Detect which cell encompasses the target text, then output its (x, y) center coordinate. 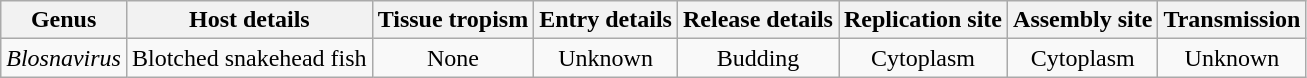
Assembly site (1083, 20)
None (453, 58)
Genus (64, 20)
Replication site (922, 20)
Tissue tropism (453, 20)
Entry details (606, 20)
Budding (758, 58)
Release details (758, 20)
Transmission (1232, 20)
Blotched snakehead fish (249, 58)
Blosnavirus (64, 58)
Host details (249, 20)
